Identify which cell holds the provided text, then report its [X, Y] central coordinate. 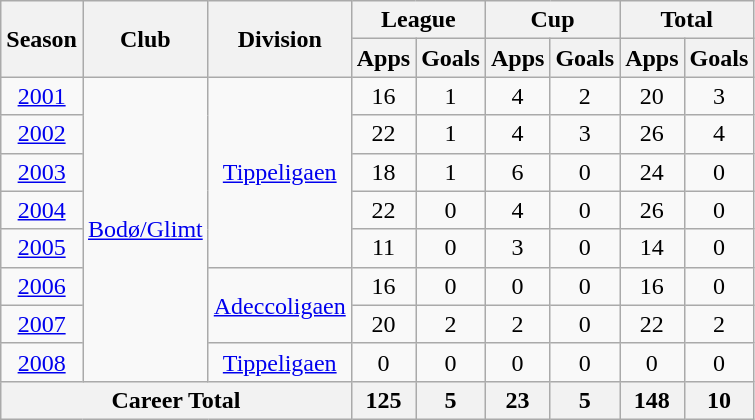
24 [652, 172]
2005 [42, 248]
Bodø/Glimt [145, 229]
2006 [42, 286]
11 [383, 248]
10 [719, 400]
2007 [42, 324]
Adeccoligaen [280, 305]
League [418, 20]
148 [652, 400]
Club [145, 39]
18 [383, 172]
Cup [552, 20]
Division [280, 39]
2004 [42, 210]
2008 [42, 362]
2001 [42, 96]
Total [687, 20]
Career Total [176, 400]
2002 [42, 134]
23 [517, 400]
6 [517, 172]
2003 [42, 172]
Season [42, 39]
125 [383, 400]
14 [652, 248]
